Detect which cell encompasses the target text, then output its (x, y) center coordinate. 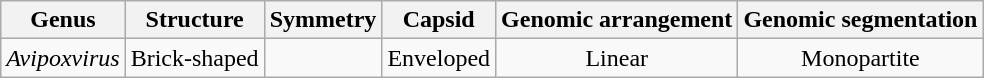
Linear (617, 58)
Genus (63, 20)
Enveloped (439, 58)
Monopartite (860, 58)
Structure (194, 20)
Genomic segmentation (860, 20)
Capsid (439, 20)
Symmetry (323, 20)
Genomic arrangement (617, 20)
Brick-shaped (194, 58)
Avipoxvirus (63, 58)
